For the text-containing cell, return its midpoint in [x, y] coordinate format. 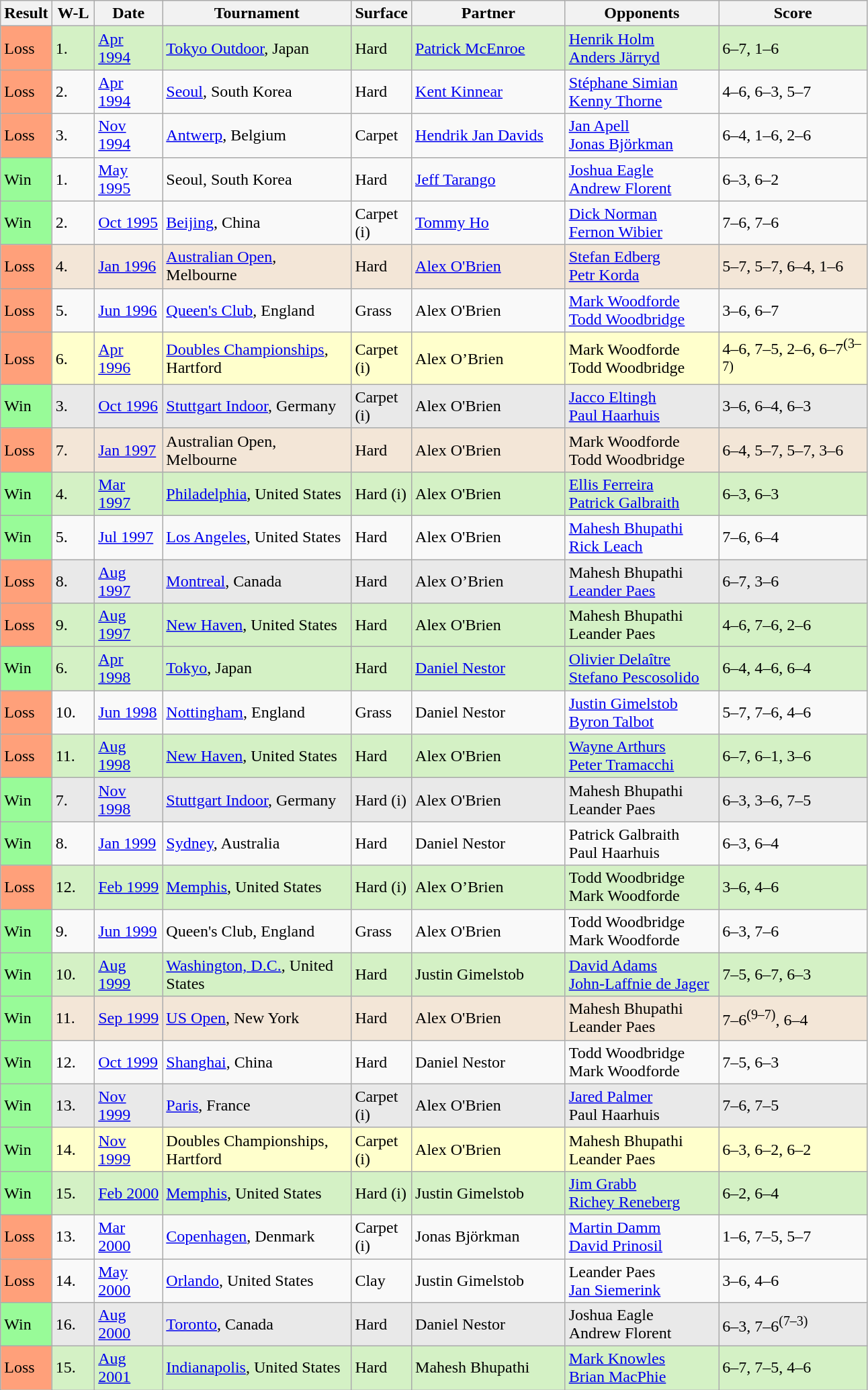
David Adams John-Laffnie de Jager [642, 974]
6–4, 4–6, 6–4 [793, 669]
Jan 1997 [129, 450]
Ellis Ferreira Patrick Galbraith [642, 493]
W-L [73, 13]
US Open, New York [257, 1018]
3–6, 6–4, 6–3 [793, 406]
Feb 1999 [129, 887]
Jun 1999 [129, 931]
Partner [489, 13]
Mahesh Bhupathi Rick Leach [642, 537]
Antwerp, Belgium [257, 136]
Jim Grabb Richey Reneberg [642, 1193]
5–7, 5–7, 6–4, 1–6 [793, 266]
Stefan Edberg Petr Korda [642, 266]
Washington, D.C., United States [257, 974]
Feb 2000 [129, 1193]
Nottingham, England [257, 712]
6–3, 6–2, 6–2 [793, 1149]
Patrick Galbraith Paul Haarhuis [642, 844]
Mar 2000 [129, 1236]
Stéphane Simian Kenny Thorne [642, 91]
Hendrik Jan Davids [489, 136]
6–3, 6–3 [793, 493]
Oct 1996 [129, 406]
Beijing, China [257, 223]
Clay [382, 1280]
6–3, 7–6 [793, 931]
4–6, 7–5, 2–6, 6–7(3–7) [793, 358]
Jonas Björkman [489, 1236]
6–4, 1–6, 2–6 [793, 136]
6–3, 6–2 [793, 179]
Jacco Eltingh Paul Haarhuis [642, 406]
Jan 1996 [129, 266]
Jared Palmer Paul Haarhuis [642, 1106]
Oct 1999 [129, 1061]
Indianapolis, United States [257, 1368]
Wayne Arthurs Peter Tramacchi [642, 756]
5–7, 7–6, 4–6 [793, 712]
7–6(9–7), 6–4 [793, 1018]
Jun 1998 [129, 712]
Aug 1998 [129, 756]
Shanghai, China [257, 1061]
Tokyo, Japan [257, 669]
Surface [382, 13]
6–2, 6–4 [793, 1193]
Result [26, 13]
Henrik Holm Anders Järryd [642, 48]
Mahesh Bhupathi [489, 1368]
Jan 1999 [129, 844]
6–7, 3–6 [793, 582]
Score [793, 13]
6–7, 7–5, 4–6 [793, 1368]
Kent Kinnear [489, 91]
6–3, 7–6(7–3) [793, 1325]
7–5, 6–7, 6–3 [793, 974]
Patrick McEnroe [489, 48]
7–5, 6–3 [793, 1061]
4–6, 7–6, 2–6 [793, 625]
Nov 1994 [129, 136]
May 1995 [129, 179]
Sep 1999 [129, 1018]
Carpet [382, 136]
7–6, 6–4 [793, 537]
6–7, 6–1, 3–6 [793, 756]
Philadelphia, United States [257, 493]
Jeff Tarango [489, 179]
Los Angeles, United States [257, 537]
Jun 1996 [129, 310]
4–6, 6–3, 5–7 [793, 91]
Opponents [642, 13]
Tokyo Outdoor, Japan [257, 48]
6–7, 1–6 [793, 48]
Apr 1998 [129, 669]
Jan Apell Jonas Björkman [642, 136]
Tournament [257, 13]
Mar 1997 [129, 493]
Apr 1996 [129, 358]
Mark Knowles Brian MacPhie [642, 1368]
7–6, 7–6 [793, 223]
16. [73, 1325]
Oct 1995 [129, 223]
Orlando, United States [257, 1280]
7–6, 7–5 [793, 1106]
Leander Paes Jan Siemerink [642, 1280]
Justin Gimelstob Byron Talbot [642, 712]
Aug 2000 [129, 1325]
Jul 1997 [129, 537]
Montreal, Canada [257, 582]
Date [129, 13]
Sydney, Australia [257, 844]
6–3, 3–6, 7–5 [793, 799]
Toronto, Canada [257, 1325]
Olivier Delaître Stefano Pescosolido [642, 669]
Tommy Ho [489, 223]
Martin Damm David Prinosil [642, 1236]
Dick Norman Fernon Wibier [642, 223]
Aug 2001 [129, 1368]
Copenhagen, Denmark [257, 1236]
3–6, 6–7 [793, 310]
Nov 1998 [129, 799]
Paris, France [257, 1106]
May 2000 [129, 1280]
6–4, 5–7, 5–7, 3–6 [793, 450]
Aug 1999 [129, 974]
1–6, 7–5, 5–7 [793, 1236]
6–3, 6–4 [793, 844]
